Detect which cell encompasses the target text, then output its [X, Y] center coordinate. 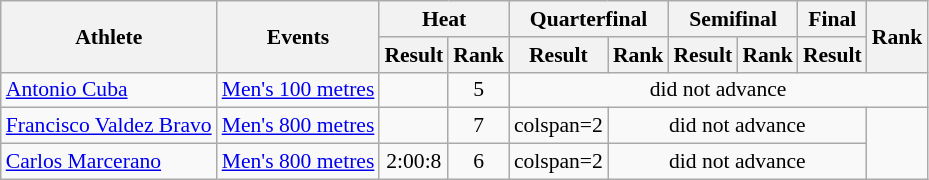
Athlete [109, 36]
Francisco Valdez Bravo [109, 126]
7 [478, 126]
Semifinal [732, 19]
2:00:8 [414, 162]
Final [832, 19]
Carlos Marcerano [109, 162]
Events [298, 36]
6 [478, 162]
Men's 100 metres [298, 90]
Heat [444, 19]
Quarterfinal [589, 19]
5 [478, 90]
Antonio Cuba [109, 90]
